Search for the cell housing the specified text and yield its [X, Y] center coordinate. 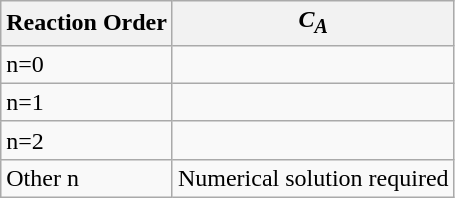
Numerical solution required [313, 178]
Reaction Order [87, 23]
CA [313, 23]
n=1 [87, 102]
n=2 [87, 140]
n=0 [87, 64]
Other n [87, 178]
